Detect which cell encompasses the target text, then output its (x, y) center coordinate. 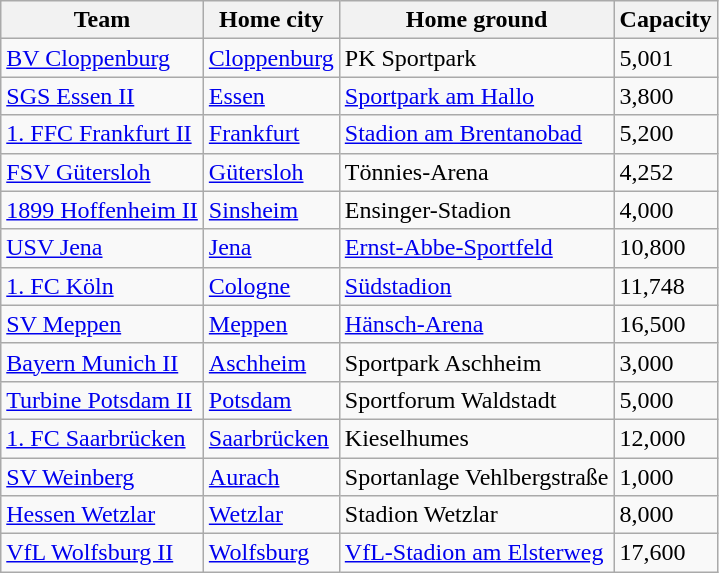
Kieselhumes (476, 438)
Bayern Munich II (102, 362)
1899 Hoffenheim II (102, 210)
Aurach (271, 477)
Sportanlage Vehlbergstraße (476, 477)
SV Meppen (102, 324)
SV Weinberg (102, 477)
Sportpark am Hallo (476, 96)
17,600 (666, 553)
Frankfurt (271, 134)
Cologne (271, 286)
Meppen (271, 324)
Aschheim (271, 362)
4,252 (666, 172)
Jena (271, 248)
Ensinger-Stadion (476, 210)
USV Jena (102, 248)
VfL Wolfsburg II (102, 553)
SGS Essen II (102, 96)
Hessen Wetzlar (102, 515)
1. FFC Frankfurt II (102, 134)
Saarbrücken (271, 438)
Wolfsburg (271, 553)
Capacity (666, 20)
Turbine Potsdam II (102, 400)
1,000 (666, 477)
Hänsch-Arena (476, 324)
16,500 (666, 324)
Stadion Wetzlar (476, 515)
VfL-Stadion am Elsterweg (476, 553)
Gütersloh (271, 172)
1. FC Köln (102, 286)
Wetzlar (271, 515)
Südstadion (476, 286)
10,800 (666, 248)
Home city (271, 20)
Team (102, 20)
Tönnies-Arena (476, 172)
Home ground (476, 20)
12,000 (666, 438)
Stadion am Brentanobad (476, 134)
Sinsheim (271, 210)
BV Cloppenburg (102, 58)
Sportforum Waldstadt (476, 400)
Sportpark Aschheim (476, 362)
11,748 (666, 286)
5,001 (666, 58)
1. FC Saarbrücken (102, 438)
Potsdam (271, 400)
4,000 (666, 210)
5,200 (666, 134)
Ernst-Abbe-Sportfeld (476, 248)
3,800 (666, 96)
8,000 (666, 515)
FSV Gütersloh (102, 172)
Essen (271, 96)
Cloppenburg (271, 58)
PK Sportpark (476, 58)
5,000 (666, 400)
3,000 (666, 362)
